Scan for the cell matching the given text and deliver its (x, y) coordinate at center. 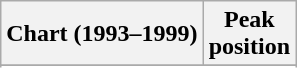
Chart (1993–1999) (102, 34)
Peak position (249, 34)
